For the text-containing cell, return its midpoint in [x, y] coordinate format. 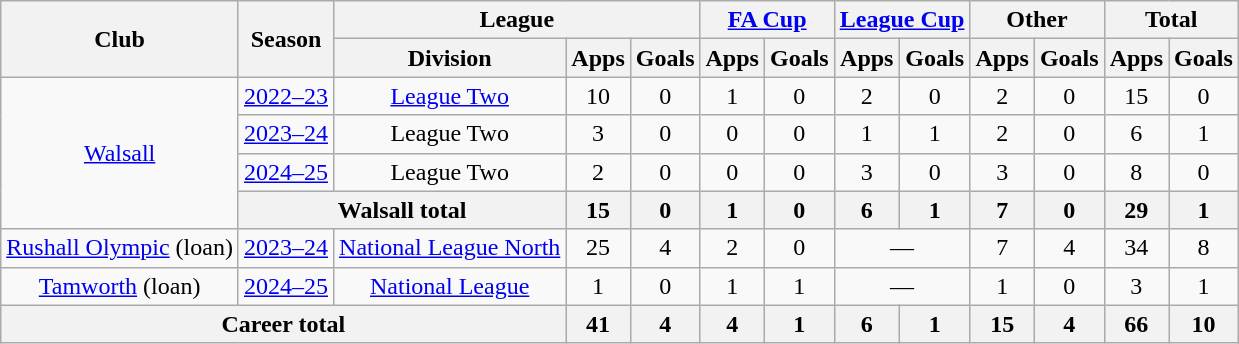
Other [1037, 20]
League [517, 20]
National League [450, 286]
FA Cup [767, 20]
Career total [284, 324]
Rushall Olympic (loan) [120, 248]
Season [286, 39]
League Cup [902, 20]
41 [598, 324]
Division [450, 58]
National League North [450, 248]
Club [120, 39]
Total [1171, 20]
Tamworth (loan) [120, 286]
Walsall total [402, 210]
66 [1136, 324]
25 [598, 248]
Walsall [120, 153]
29 [1136, 210]
2022–23 [286, 96]
34 [1136, 248]
